Identify which cell holds the provided text, then report its [x, y] central coordinate. 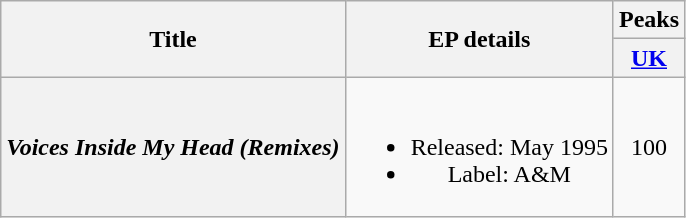
Title [173, 39]
100 [648, 147]
EP details [479, 39]
UK [648, 58]
Voices Inside My Head (Remixes) [173, 147]
Peaks [648, 20]
Released: May 1995Label: A&M [479, 147]
